Return the (x, y) coordinate for the center point of the cell that contains the specified text.  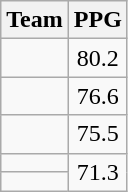
PPG (98, 20)
Team (35, 20)
71.3 (98, 172)
76.6 (98, 96)
75.5 (98, 134)
80.2 (98, 58)
